From the cell containing the given text, extract its center point as [X, Y] coordinate. 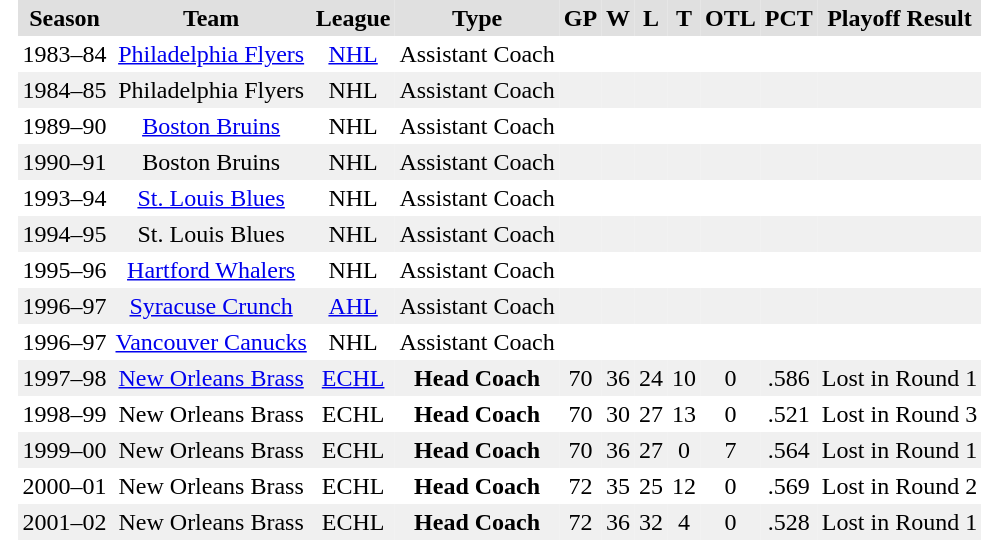
1998–99 [64, 414]
Hartford Whalers [211, 270]
Lost in Round 2 [899, 486]
Team [211, 18]
Lost in Round 3 [899, 414]
25 [652, 486]
.586 [788, 378]
1993–94 [64, 198]
L [652, 18]
T [684, 18]
2001–02 [64, 522]
10 [684, 378]
.564 [788, 450]
Vancouver Canucks [211, 342]
.521 [788, 414]
1990–91 [64, 162]
.528 [788, 522]
30 [618, 414]
1983–84 [64, 54]
4 [684, 522]
24 [652, 378]
32 [652, 522]
League [353, 18]
W [618, 18]
1984–85 [64, 90]
GP [580, 18]
Playoff Result [899, 18]
1989–90 [64, 126]
1997–98 [64, 378]
OTL [731, 18]
1994–95 [64, 234]
PCT [788, 18]
2000–01 [64, 486]
1995–96 [64, 270]
Season [64, 18]
35 [618, 486]
AHL [353, 306]
12 [684, 486]
13 [684, 414]
.569 [788, 486]
1999–00 [64, 450]
7 [731, 450]
Type [477, 18]
Syracuse Crunch [211, 306]
